Find where the given text appears and provide that cell's center as (X, Y) coordinate. 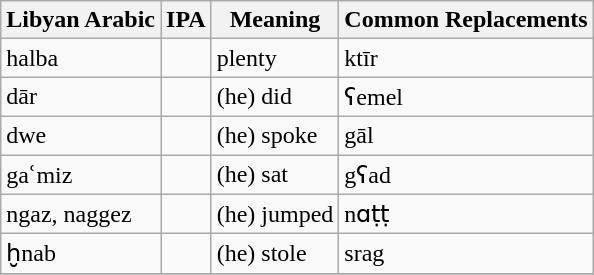
ḫnab (81, 254)
plenty (275, 58)
Common Replacements (466, 20)
gāl (466, 135)
dār (81, 97)
(he) spoke (275, 135)
halba (81, 58)
(he) stole (275, 254)
IPA (186, 20)
ngaz, naggez (81, 214)
ʕemel (466, 97)
ktīr (466, 58)
srag (466, 254)
gʕad (466, 174)
Meaning (275, 20)
dwe (81, 135)
Libyan Arabic (81, 20)
(he) did (275, 97)
gaʿmiz (81, 174)
(he) jumped (275, 214)
(he) sat (275, 174)
nɑṭṭ (466, 214)
